Scan for the cell matching the given text and deliver its [x, y] coordinate at center. 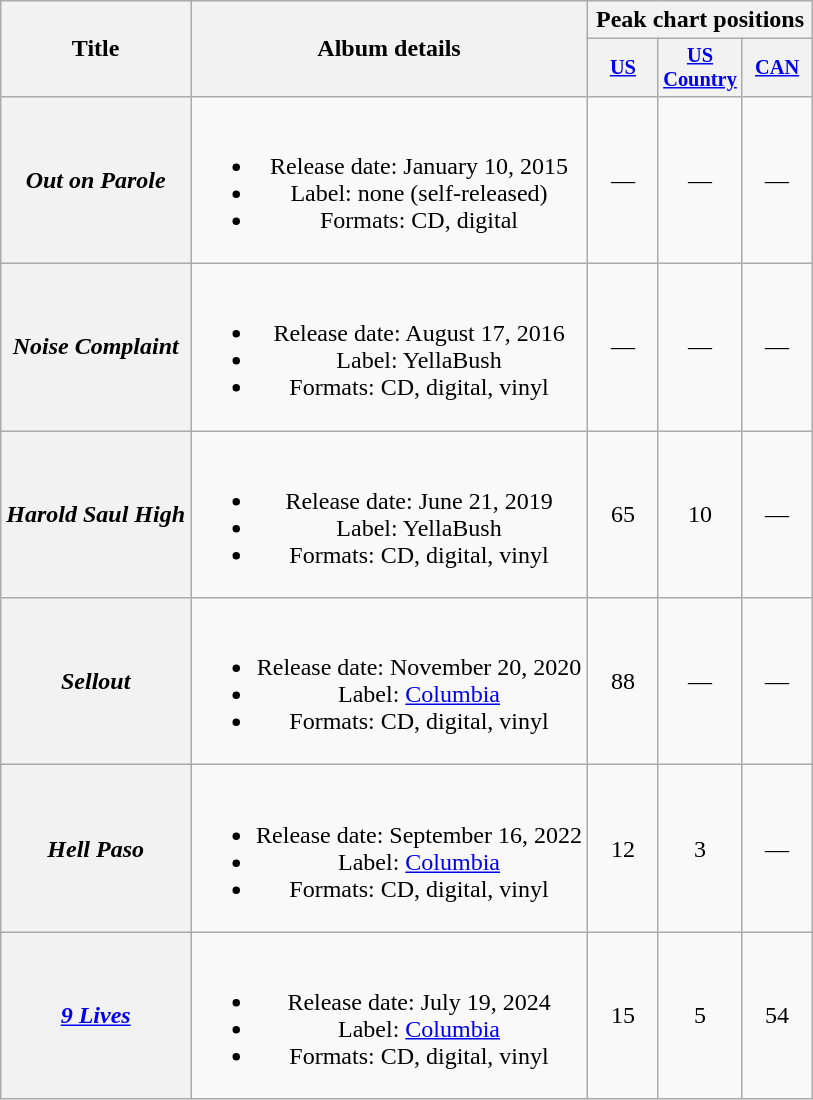
54 [778, 1016]
Hell Paso [96, 848]
Release date: September 16, 2022Label: ColumbiaFormats: CD, digital, vinyl [390, 848]
Release date: August 17, 2016Label: YellaBushFormats: CD, digital, vinyl [390, 348]
5 [700, 1016]
USCountry [700, 68]
US [624, 68]
Album details [390, 49]
Release date: June 21, 2019Label: YellaBushFormats: CD, digital, vinyl [390, 514]
Sellout [96, 682]
CAN [778, 68]
9 Lives [96, 1016]
12 [624, 848]
88 [624, 682]
Harold Saul High [96, 514]
3 [700, 848]
65 [624, 514]
Out on Parole [96, 180]
Peak chart positions [700, 20]
15 [624, 1016]
10 [700, 514]
Title [96, 49]
Release date: January 10, 2015Label: none (self-released)Formats: CD, digital [390, 180]
Release date: November 20, 2020Label: ColumbiaFormats: CD, digital, vinyl [390, 682]
Noise Complaint [96, 348]
Release date: July 19, 2024Label: ColumbiaFormats: CD, digital, vinyl [390, 1016]
